Extract the (x, y) coordinate from the center of the cell holding the provided text.  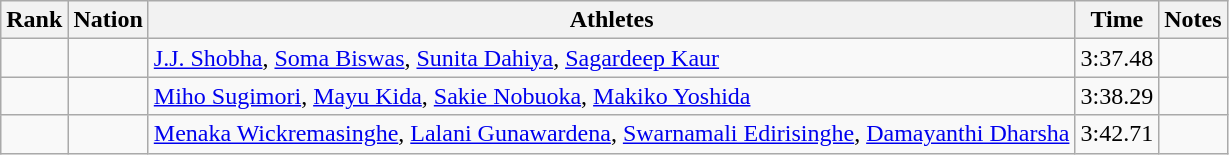
3:37.48 (1117, 58)
Miho Sugimori, Mayu Kida, Sakie Nobuoka, Makiko Yoshida (612, 96)
Time (1117, 20)
3:38.29 (1117, 96)
Athletes (612, 20)
Menaka Wickremasinghe, Lalani Gunawardena, Swarnamali Edirisinghe, Damayanthi Dharsha (612, 134)
Notes (1193, 20)
J.J. Shobha, Soma Biswas, Sunita Dahiya, Sagardeep Kaur (612, 58)
Rank (34, 20)
3:42.71 (1117, 134)
Nation (108, 20)
